Find where the given text appears and provide that cell's center as (x, y) coordinate. 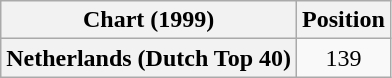
Netherlands (Dutch Top 40) (149, 58)
Chart (1999) (149, 20)
139 (344, 58)
Position (344, 20)
